Pinpoint the cell where the given text exists, returning its (X, Y) midpoint coordinate. 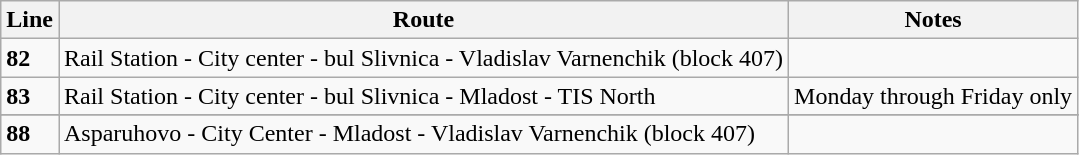
83 (30, 96)
Rail Station - City center - bul Slivnica - Mladost - TIS North (423, 96)
Line (30, 20)
82 (30, 58)
88 (30, 134)
Monday through Friday only (934, 96)
Route (423, 20)
Asparuhovo - City Center - Mladost - Vladislav Varnenchik (block 407) (423, 134)
Rail Station - City center - bul Slivnica - Vladislav Varnenchik (block 407) (423, 58)
Notes (934, 20)
